Find where the given text appears and provide that cell's center as [x, y] coordinate. 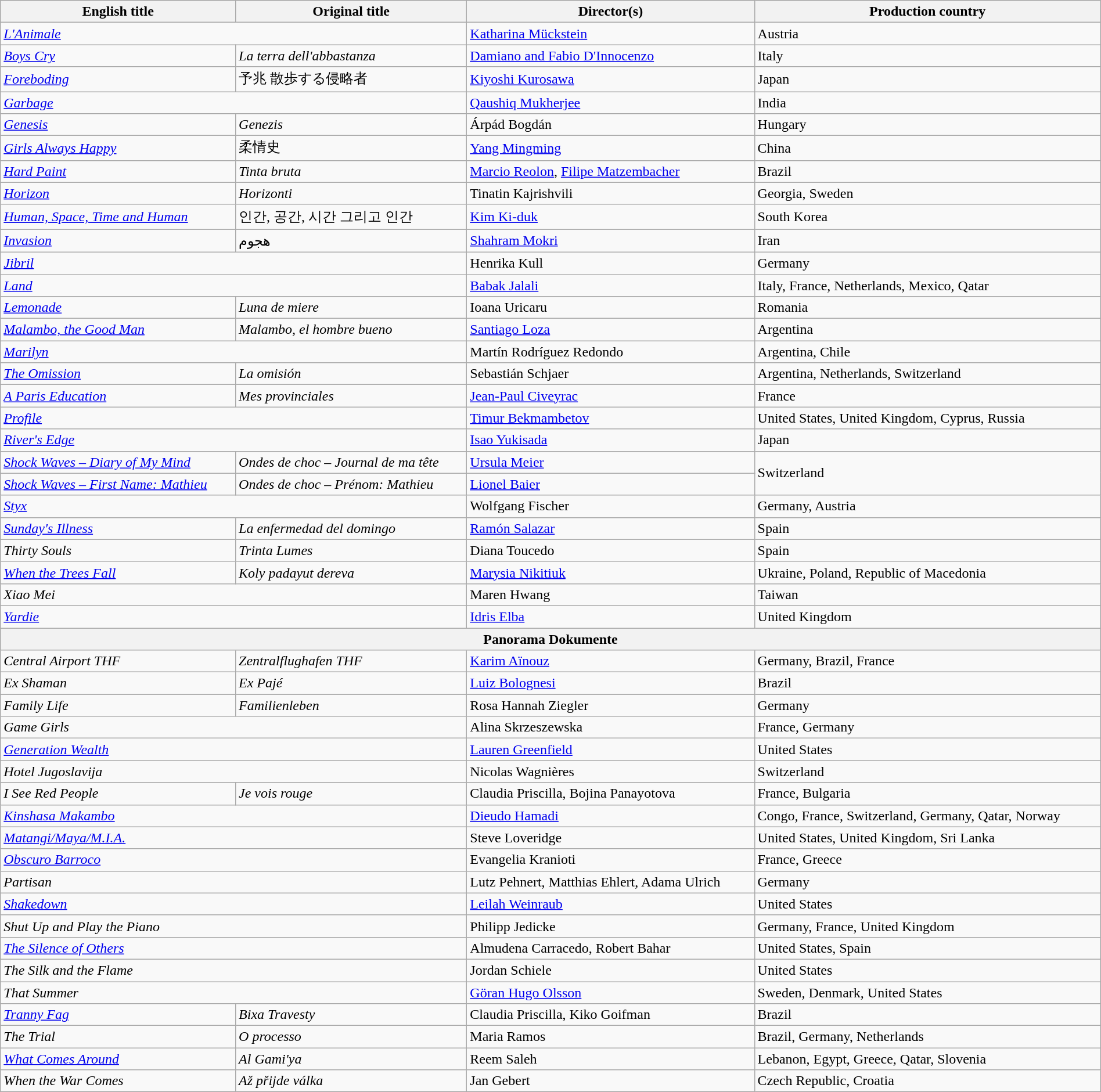
Árpád Bogdán [611, 125]
Thirty Souls [118, 550]
Obscuro Barroco [233, 860]
Horizon [118, 193]
Reem Saleh [611, 1059]
Argentina [927, 330]
Diana Toucedo [611, 550]
Henrika Kull [611, 263]
Hungary [927, 125]
Babak Jalali [611, 285]
Production country [927, 12]
Sweden, Denmark, United States [927, 992]
Jean-Paul Civeyrac [611, 396]
Germany, Austria [927, 506]
Ursula Meier [611, 462]
Director(s) [611, 12]
Ex Pajé [351, 683]
France, Bulgaria [927, 794]
Karim Aïnouz [611, 661]
The Trial [118, 1037]
Až přijde válka [351, 1081]
United States, United Kingdom, Cyprus, Russia [927, 418]
France, Germany [927, 727]
Wolfgang Fischer [611, 506]
South Korea [927, 217]
Lemonade [118, 308]
China [927, 149]
Luna de miere [351, 308]
Malambo, the Good Man [118, 330]
Georgia, Sweden [927, 193]
Czech Republic, Croatia [927, 1081]
Italy [927, 56]
Dieudo Hamadi [611, 816]
Genesis [118, 125]
Almudena Carracedo, Robert Bahar [611, 948]
Original title [351, 12]
Santiago Loza [611, 330]
柔情史 [351, 149]
Argentina, Chile [927, 352]
Girls Always Happy [118, 149]
Ramón Salazar [611, 528]
Brazil, Germany, Netherlands [927, 1037]
English title [118, 12]
Kim Ki-duk [611, 217]
Central Airport THF [118, 661]
Shock Waves – Diary of My Mind [118, 462]
Austria [927, 34]
Göran Hugo Olsson [611, 992]
Kinshasa Makambo [233, 816]
Ex Shaman [118, 683]
Taiwan [927, 594]
Invasion [118, 241]
Timur Bekmambetov [611, 418]
Philipp Jedicke [611, 926]
Xiao Mei [233, 594]
Shock Waves – First Name: Mathieu [118, 484]
Zentralflughafen THF [351, 661]
Hard Paint [118, 171]
Yang Mingming [611, 149]
Lionel Baier [611, 484]
Lebanon, Egypt, Greece, Qatar, Slovenia [927, 1059]
Panorama Dokumente [550, 639]
Hotel Jugoslavija [233, 772]
Horizonti [351, 193]
Sebastián Schjaer [611, 374]
Qaushiq Mukherjee [611, 103]
Shut Up and Play the Piano [233, 926]
Claudia Priscilla, Bojina Panayotova [611, 794]
Rosa Hannah Ziegler [611, 705]
Shahram Mokri [611, 241]
هجوم [351, 241]
River's Edge [233, 440]
I See Red People [118, 794]
Italy, France, Netherlands, Mexico, Qatar [927, 285]
Maren Hwang [611, 594]
Kiyoshi Kurosawa [611, 79]
Germany, Brazil, France [927, 661]
인간, 공간, 시간 그리고 인간 [351, 217]
Styx [233, 506]
Foreboding [118, 79]
The Silk and the Flame [233, 970]
Romania [927, 308]
When the War Comes [118, 1081]
Familienleben [351, 705]
Profile [233, 418]
Lutz Pehnert, Matthias Ehlert, Adama Ulrich [611, 882]
Germany, France, United Kingdom [927, 926]
Steve Loveridge [611, 838]
Matangi/Maya/M.I.A. [233, 838]
Maria Ramos [611, 1037]
That Summer [233, 992]
L'Animale [233, 34]
Land [233, 285]
Tinta bruta [351, 171]
When the Trees Fall [118, 572]
Je vois rouge [351, 794]
Garbage [233, 103]
Mes provinciales [351, 396]
Ukraine, Poland, Republic of Macedonia [927, 572]
La omisión [351, 374]
Jan Gebert [611, 1081]
Trinta Lumes [351, 550]
France [927, 396]
Leilah Weinraub [611, 904]
Isao Yukisada [611, 440]
Marysia Nikitiuk [611, 572]
Jibril [233, 263]
United States, United Kingdom, Sri Lanka [927, 838]
Sunday's Illness [118, 528]
Evangelia Kranioti [611, 860]
Congo, France, Switzerland, Germany, Qatar, Norway [927, 816]
Martín Rodríguez Redondo [611, 352]
Ioana Uricaru [611, 308]
Shakedown [233, 904]
Luiz Bolognesi [611, 683]
O processo [351, 1037]
Game Girls [233, 727]
Generation Wealth [233, 749]
India [927, 103]
La terra dell'abbastanza [351, 56]
予兆 散歩する侵略者 [351, 79]
The Omission [118, 374]
Lauren Greenfield [611, 749]
Jordan Schiele [611, 970]
Idris Elba [611, 617]
Boys Cry [118, 56]
Ondes de choc – Journal de ma tête [351, 462]
United States, Spain [927, 948]
Iran [927, 241]
Nicolas Wagnières [611, 772]
United Kingdom [927, 617]
Katharina Mückstein [611, 34]
Argentina, Netherlands, Switzerland [927, 374]
A Paris Education [118, 396]
Claudia Priscilla, Kiko Goifman [611, 1015]
Ondes de choc – Prénom: Mathieu [351, 484]
The Silence of Others [233, 948]
Genezis [351, 125]
France, Greece [927, 860]
Marilyn [233, 352]
Al Gami'ya [351, 1059]
Partisan [233, 882]
Malambo, el hombre bueno [351, 330]
Alina Skrzeszewska [611, 727]
Human, Space, Time and Human [118, 217]
Koly padayut dereva [351, 572]
Damiano and Fabio D'Innocenzo [611, 56]
Bixa Travesty [351, 1015]
What Comes Around [118, 1059]
Tinatin Kajrishvili [611, 193]
La enfermedad del domingo [351, 528]
Marcio Reolon, Filipe Matzembacher [611, 171]
Tranny Fag [118, 1015]
Family Life [118, 705]
Yardie [233, 617]
